Find where the given text appears and provide that cell's center as (X, Y) coordinate. 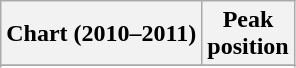
Chart (2010–2011) (102, 34)
Peakposition (248, 34)
